Locate the cell with the specified text and output its (x, y) center coordinate. 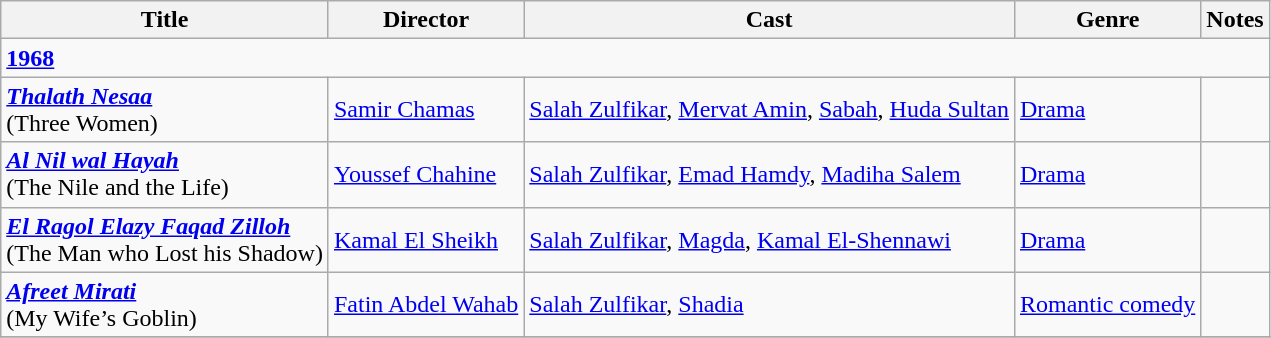
El Ragol Elazy Faqad Zilloh(The Man who Lost his Shadow) (165, 240)
Salah Zulfikar, Magda, Kamal El-Shennawi (770, 240)
Thalath Nesaa(Three Women) (165, 110)
Salah Zulfikar, Mervat Amin, Sabah, Huda Sultan (770, 110)
Kamal El Sheikh (426, 240)
Cast (770, 20)
Title (165, 20)
Notes (1235, 20)
Salah Zulfikar, Shadia (770, 304)
Al Nil wal Hayah(The Nile and the Life) (165, 174)
Romantic comedy (1107, 304)
Fatin Abdel Wahab (426, 304)
Genre (1107, 20)
1968 (635, 58)
Director (426, 20)
Salah Zulfikar, Emad Hamdy, Madiha Salem (770, 174)
Youssef Chahine (426, 174)
Afreet Mirati(My Wife’s Goblin) (165, 304)
Samir Chamas (426, 110)
